Return the [X, Y] coordinate for the center point of the cell that contains the specified text.  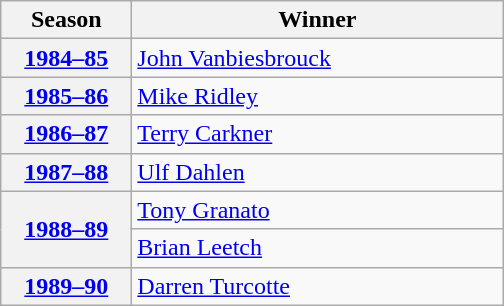
1988–89 [66, 229]
1987–88 [66, 172]
1989–90 [66, 286]
Terry Carkner [318, 134]
1986–87 [66, 134]
Mike Ridley [318, 96]
Winner [318, 20]
1984–85 [66, 58]
Season [66, 20]
Darren Turcotte [318, 286]
John Vanbiesbrouck [318, 58]
Brian Leetch [318, 248]
Ulf Dahlen [318, 172]
Tony Granato [318, 210]
1985–86 [66, 96]
